Return the [x, y] coordinate for the center point of the cell that contains the specified text.  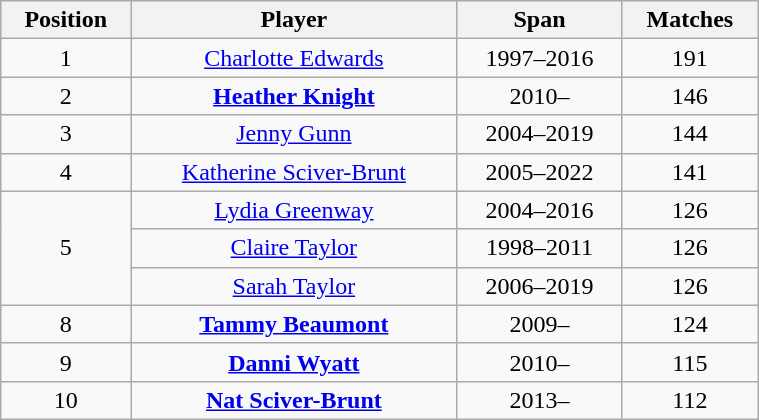
5 [66, 248]
2013– [540, 400]
146 [690, 96]
112 [690, 400]
9 [66, 362]
124 [690, 324]
Lydia Greenway [294, 210]
Sarah Taylor [294, 286]
Span [540, 20]
Nat Sciver-Brunt [294, 400]
Charlotte Edwards [294, 58]
Player [294, 20]
2 [66, 96]
3 [66, 134]
1997–2016 [540, 58]
2009– [540, 324]
2004–2019 [540, 134]
10 [66, 400]
2005–2022 [540, 172]
191 [690, 58]
Matches [690, 20]
144 [690, 134]
Tammy Beaumont [294, 324]
Jenny Gunn [294, 134]
Heather Knight [294, 96]
141 [690, 172]
Katherine Sciver-Brunt [294, 172]
1 [66, 58]
Claire Taylor [294, 248]
Position [66, 20]
2004–2016 [540, 210]
Danni Wyatt [294, 362]
1998–2011 [540, 248]
4 [66, 172]
2006–2019 [540, 286]
8 [66, 324]
115 [690, 362]
